Scan for the cell matching the given text and deliver its (X, Y) coordinate at center. 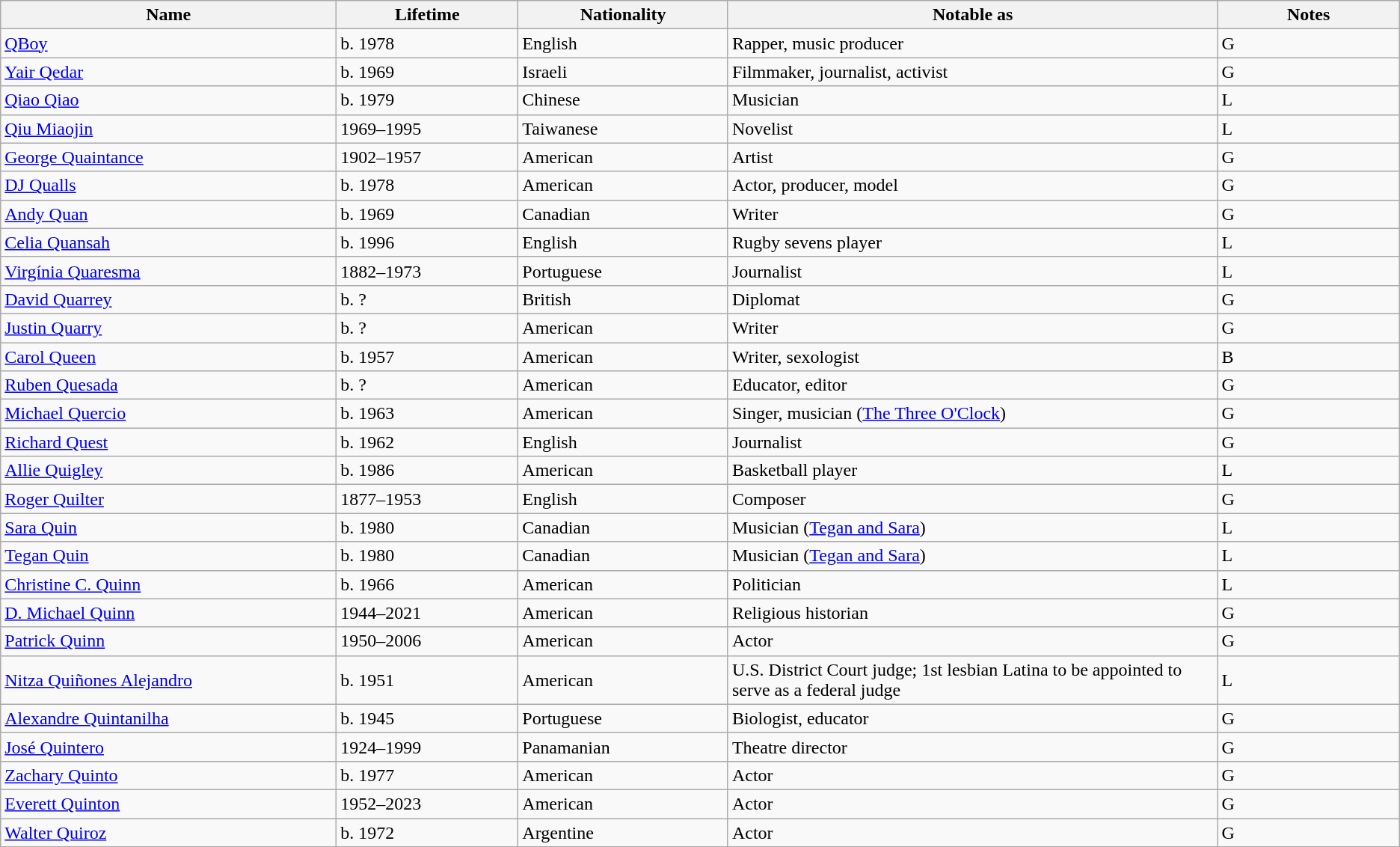
b. 1972 (428, 833)
José Quintero (169, 747)
Everett Quinton (169, 804)
Nationality (624, 15)
Religious historian (972, 613)
DJ Qualls (169, 186)
Writer, sexologist (972, 357)
Israeli (624, 72)
QBoy (169, 43)
Rugby sevens player (972, 242)
Alexandre Quintanilha (169, 718)
Argentine (624, 833)
Actor, producer, model (972, 186)
Notable as (972, 15)
D. Michael Quinn (169, 613)
David Quarrey (169, 299)
Singer, musician (The Three O'Clock) (972, 414)
1952–2023 (428, 804)
b. 1979 (428, 100)
Qiao Qiao (169, 100)
George Quaintance (169, 157)
1969–1995 (428, 129)
Richard Quest (169, 442)
Walter Quiroz (169, 833)
Andy Quan (169, 214)
Lifetime (428, 15)
Allie Quigley (169, 471)
Chinese (624, 100)
Rapper, music producer (972, 43)
Ruben Quesada (169, 385)
Artist (972, 157)
b. 1986 (428, 471)
Name (169, 15)
Zachary Quinto (169, 775)
b. 1977 (428, 775)
Composer (972, 499)
Michael Quercio (169, 414)
1924–1999 (428, 747)
Qiu Miaojin (169, 129)
Roger Quilter (169, 499)
1902–1957 (428, 157)
Musician (972, 100)
Basketball player (972, 471)
Filmmaker, journalist, activist (972, 72)
Educator, editor (972, 385)
b. 1963 (428, 414)
b. 1957 (428, 357)
Nitza Quiñones Alejandro (169, 679)
Patrick Quinn (169, 641)
b. 1966 (428, 584)
Christine C. Quinn (169, 584)
Tegan Quin (169, 556)
B (1309, 357)
Theatre director (972, 747)
1882–1973 (428, 271)
Notes (1309, 15)
b. 1962 (428, 442)
Virgínia Quaresma (169, 271)
British (624, 299)
Novelist (972, 129)
Justin Quarry (169, 328)
Diplomat (972, 299)
Panamanian (624, 747)
1950–2006 (428, 641)
Sara Quin (169, 528)
Celia Quansah (169, 242)
Biologist, educator (972, 718)
b. 1945 (428, 718)
U.S. District Court judge; 1st lesbian Latina to be appointed to serve as a federal judge (972, 679)
b. 1996 (428, 242)
Carol Queen (169, 357)
Taiwanese (624, 129)
1944–2021 (428, 613)
1877–1953 (428, 499)
b. 1951 (428, 679)
Yair Qedar (169, 72)
Politician (972, 584)
